From the cell containing the given text, extract its center point as (x, y) coordinate. 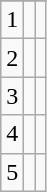
3 (12, 96)
1 (12, 20)
5 (12, 172)
2 (12, 58)
4 (12, 134)
